Locate the cell with the specified text and output its (x, y) center coordinate. 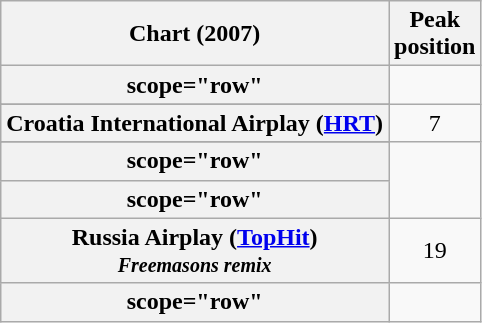
7 (435, 123)
Chart (2007) (195, 34)
Russia Airplay (TopHit)Freemasons remix (195, 250)
Peakposition (435, 34)
19 (435, 250)
Croatia International Airplay (HRT) (195, 123)
